Identify which cell holds the provided text, then report its (x, y) central coordinate. 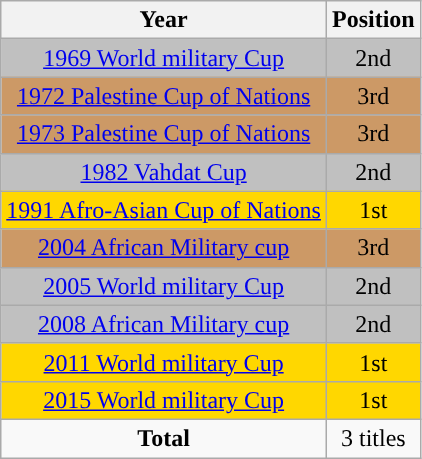
2004 African Military cup (164, 248)
1969 World military Cup (164, 58)
2011 World military Cup (164, 362)
Year (164, 20)
1973 Palestine Cup of Nations (164, 134)
Total (164, 438)
3 titles (373, 438)
1982 Vahdat Cup (164, 172)
2008 African Military cup (164, 324)
Position (373, 20)
1991 Afro-Asian Cup of Nations (164, 210)
1972 Palestine Cup of Nations (164, 96)
2015 World military Cup (164, 400)
2005 World military Cup (164, 286)
